From the cell containing the given text, extract its center point as [x, y] coordinate. 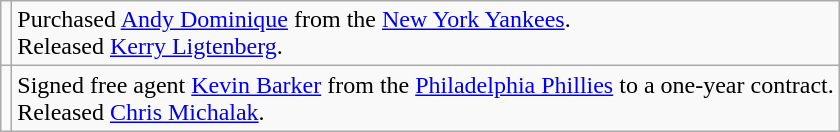
Purchased Andy Dominique from the New York Yankees. Released Kerry Ligtenberg. [426, 34]
Signed free agent Kevin Barker from the Philadelphia Phillies to a one-year contract. Released Chris Michalak. [426, 98]
